Scan for the cell matching the given text and deliver its [X, Y] coordinate at center. 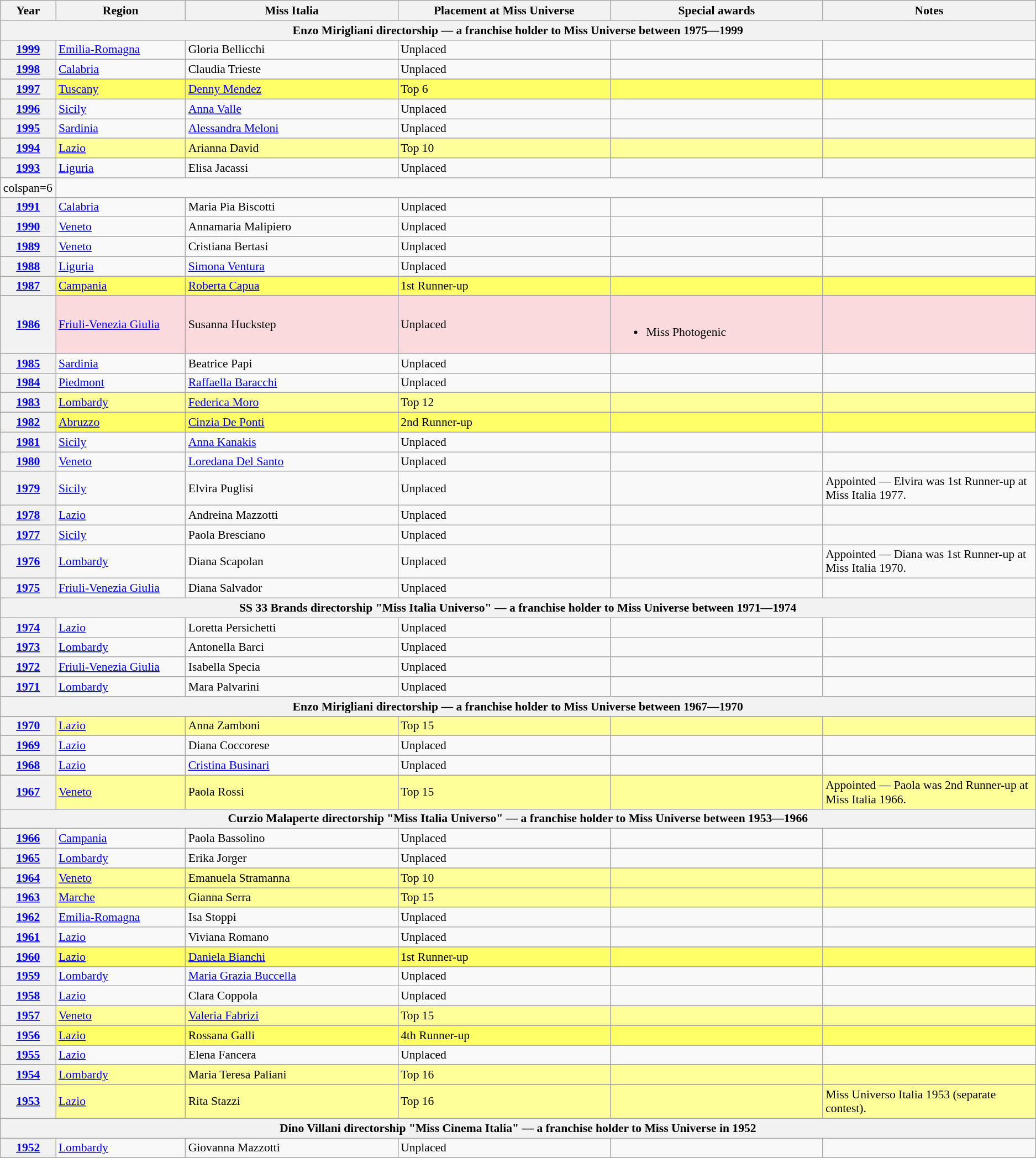
Abruzzo [120, 423]
Maria Pia Biscotti [292, 207]
Mara Palvarini [292, 687]
Simona Ventura [292, 266]
Diana Scapolan [292, 561]
Year [28, 10]
1961 [28, 937]
Dino Villani directorship "Miss Cinema Italia" — a franchise holder to Miss Universe in 1952 [518, 1128]
1987 [28, 286]
1988 [28, 266]
Paola Bassolino [292, 839]
Appointed — Diana was 1st Runner-up at Miss Italia 1970. [929, 561]
Alessandra Meloni [292, 129]
1965 [28, 859]
1966 [28, 839]
1990 [28, 227]
1989 [28, 247]
1970 [28, 726]
1998 [28, 70]
1981 [28, 442]
Paola Bresciano [292, 535]
1952 [28, 1148]
1975 [28, 588]
Appointed — Paola was 2nd Runner-up at Miss Italia 1966. [929, 792]
2nd Runner-up [504, 423]
Anna Kanakis [292, 442]
Gloria Bellicchi [292, 50]
Susanna Huckstep [292, 325]
Paola Rossi [292, 792]
Anna Zamboni [292, 726]
Appointed — Elvira was 1st Runner-up at Miss Italia 1977. [929, 488]
1983 [28, 403]
1972 [28, 667]
Maria Teresa Paliani [292, 1075]
Placement at Miss Universe [504, 10]
Loredana Del Santo [292, 462]
1973 [28, 648]
Diana Coccorese [292, 746]
Daniela Bianchi [292, 957]
1979 [28, 488]
1980 [28, 462]
1986 [28, 325]
Special awards [717, 10]
Raffaella Baracchi [292, 383]
Emanuela Stramanna [292, 878]
1960 [28, 957]
Tuscany [120, 90]
Notes [929, 10]
Cristina Businari [292, 766]
Annamaria Malipiero [292, 227]
Maria Grazia Buccella [292, 976]
1999 [28, 50]
Anna Valle [292, 109]
Andreina Mazzotti [292, 515]
Isa Stoppi [292, 918]
Top 12 [504, 403]
1955 [28, 1055]
Top 6 [504, 90]
1971 [28, 687]
Roberta Capua [292, 286]
Giovanna Mazzotti [292, 1148]
Elvira Puglisi [292, 488]
Curzio Malaperte directorship "Miss Italia Universo" — a franchise holder to Miss Universe between 1953―1966 [518, 819]
Miss Italia [292, 10]
Erika Jorger [292, 859]
1977 [28, 535]
Piedmont [120, 383]
Cinzia De Ponti [292, 423]
Arianna David [292, 149]
colspan=6 [28, 188]
Cristiana Bertasi [292, 247]
1974 [28, 628]
Clara Coppola [292, 996]
1997 [28, 90]
1963 [28, 898]
1984 [28, 383]
Denny Mendez [292, 90]
Claudia Trieste [292, 70]
1968 [28, 766]
Beatrice Papi [292, 364]
1985 [28, 364]
1978 [28, 515]
Enzo Mirigliani directorship — a franchise holder to Miss Universe between 1975―1999 [518, 30]
1996 [28, 109]
1959 [28, 976]
Enzo Mirigliani directorship — a franchise holder to Miss Universe between 1967―1970 [518, 707]
Rita Stazzi [292, 1102]
1953 [28, 1102]
1967 [28, 792]
Miss Universo Italia 1953 (separate contest). [929, 1102]
Viviana Romano [292, 937]
1958 [28, 996]
1982 [28, 423]
Isabella Specia [292, 667]
1994 [28, 149]
1956 [28, 1035]
1964 [28, 878]
4th Runner-up [504, 1035]
1969 [28, 746]
Loretta Persichetti [292, 628]
Gianna Serra [292, 898]
1976 [28, 561]
1993 [28, 168]
1954 [28, 1075]
Diana Salvador [292, 588]
1995 [28, 129]
SS 33 Brands directorship "Miss Italia Universo" — a franchise holder to Miss Universe between 1971―1974 [518, 608]
Federica Moro [292, 403]
1991 [28, 207]
Elisa Jacassi [292, 168]
Elena Fancera [292, 1055]
1957 [28, 1016]
Miss Photogenic [717, 325]
Valeria Fabrizi [292, 1016]
Antonella Barci [292, 648]
Marche [120, 898]
Rossana Galli [292, 1035]
1962 [28, 918]
Region [120, 10]
